Capture the cell that displays the provided text and extract its (X, Y) central coordinate. 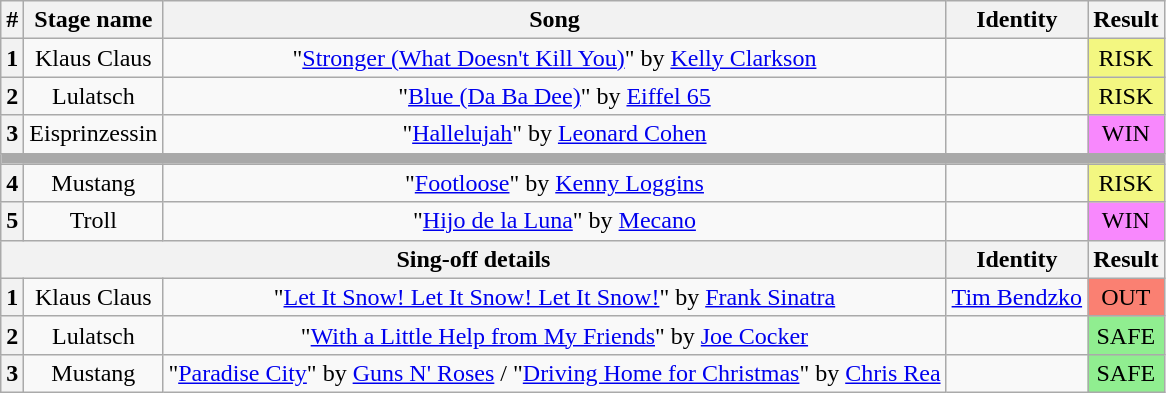
"Blue (Da Ba Dee)" by Eiffel 65 (554, 96)
4 (12, 183)
"Stronger (What Doesn't Kill You)" by Kelly Clarkson (554, 58)
"With a Little Help from My Friends" by Joe Cocker (554, 335)
Sing-off details (474, 259)
"Paradise City" by Guns N' Roses / "Driving Home for Christmas" by Chris Rea (554, 373)
OUT (1126, 297)
Troll (94, 221)
Tim Bendzko (1017, 297)
"Hijo de la Luna" by Mecano (554, 221)
Eisprinzessin (94, 134)
Song (554, 20)
"Footloose" by Kenny Loggins (554, 183)
"Let It Snow! Let It Snow! Let It Snow!" by Frank Sinatra (554, 297)
5 (12, 221)
"Hallelujah" by Leonard Cohen (554, 134)
Stage name (94, 20)
# (12, 20)
